Detect which cell encompasses the target text, then output its [x, y] center coordinate. 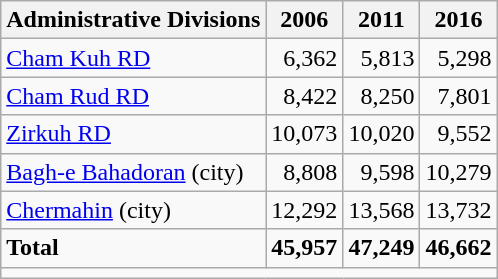
47,249 [382, 248]
7,801 [458, 96]
8,808 [304, 172]
Administrative Divisions [134, 20]
46,662 [458, 248]
13,732 [458, 210]
Chermahin (city) [134, 210]
45,957 [304, 248]
8,422 [304, 96]
9,552 [458, 134]
Total [134, 248]
12,292 [304, 210]
Zirkuh RD [134, 134]
5,813 [382, 58]
10,020 [382, 134]
8,250 [382, 96]
10,279 [458, 172]
2016 [458, 20]
6,362 [304, 58]
Bagh-e Bahadoran (city) [134, 172]
Cham Kuh RD [134, 58]
2006 [304, 20]
13,568 [382, 210]
2011 [382, 20]
Cham Rud RD [134, 96]
10,073 [304, 134]
5,298 [458, 58]
9,598 [382, 172]
